From the cell containing the given text, extract its center point as (X, Y) coordinate. 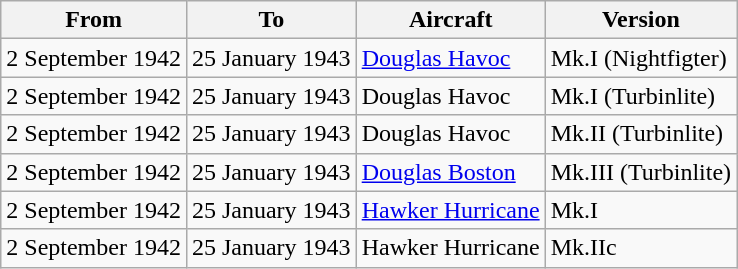
Douglas Boston (450, 172)
Mk.I (641, 210)
From (94, 20)
Version (641, 20)
To (271, 20)
Aircraft (450, 20)
Mk.II (Turbinlite) (641, 134)
Mk.I (Nightfigter) (641, 58)
Mk.IIc (641, 248)
Mk.III (Turbinlite) (641, 172)
Mk.I (Turbinlite) (641, 96)
